For the text-containing cell, return its midpoint in (X, Y) coordinate format. 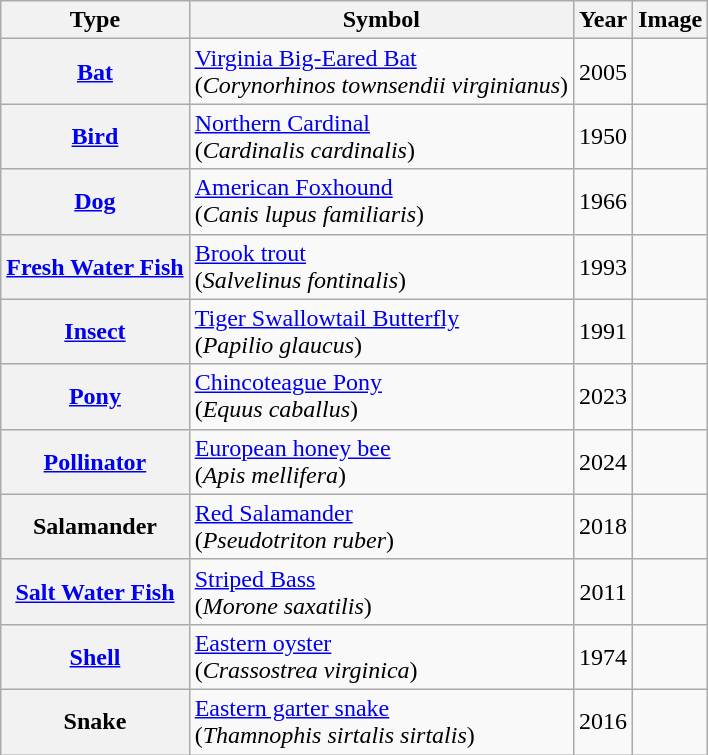
1991 (604, 332)
Eastern oyster(Crassostrea virginica) (381, 656)
2023 (604, 396)
2011 (604, 592)
Salt Water Fish (95, 592)
Fresh Water Fish (95, 266)
Brook trout(Salvelinus fontinalis) (381, 266)
Dog (95, 202)
1966 (604, 202)
1974 (604, 656)
Bird (95, 136)
Chincoteague Pony(Equus caballus) (381, 396)
Bat (95, 72)
Pollinator (95, 462)
Insect (95, 332)
Snake (95, 722)
Type (95, 20)
2016 (604, 722)
Salamander (95, 526)
2024 (604, 462)
2005 (604, 72)
Virginia Big-Eared Bat(Corynorhinos townsendii virginianus) (381, 72)
Symbol (381, 20)
2018 (604, 526)
Pony (95, 396)
1950 (604, 136)
European honey bee(Apis mellifera) (381, 462)
Shell (95, 656)
Red Salamander(Pseudotriton ruber) (381, 526)
Northern Cardinal(Cardinalis cardinalis) (381, 136)
Striped Bass(Morone saxatilis) (381, 592)
American Foxhound(Canis lupus familiaris) (381, 202)
Tiger Swallowtail Butterfly(Papilio glaucus) (381, 332)
1993 (604, 266)
Image (670, 20)
Eastern garter snake(Thamnophis sirtalis sirtalis) (381, 722)
Year (604, 20)
